Search for the cell housing the specified text and yield its (x, y) center coordinate. 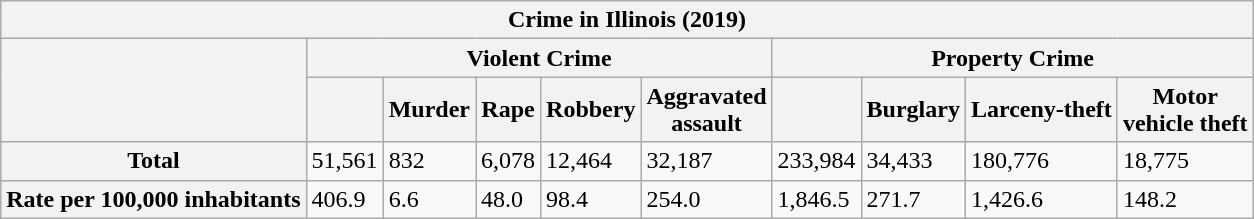
6,078 (508, 161)
271.7 (913, 199)
Murder (429, 110)
Larceny-theft (1041, 110)
406.9 (344, 199)
Robbery (591, 110)
51,561 (344, 161)
832 (429, 161)
Total (154, 161)
34,433 (913, 161)
Rate per 100,000 inhabitants (154, 199)
148.2 (1185, 199)
233,984 (816, 161)
1,846.5 (816, 199)
48.0 (508, 199)
Crime in Illinois (2019) (627, 20)
18,775 (1185, 161)
Motorvehicle theft (1185, 110)
Burglary (913, 110)
1,426.6 (1041, 199)
Violent Crime (539, 58)
180,776 (1041, 161)
98.4 (591, 199)
254.0 (706, 199)
Property Crime (1012, 58)
Rape (508, 110)
12,464 (591, 161)
Aggravatedassault (706, 110)
6.6 (429, 199)
32,187 (706, 161)
